Detect which cell encompasses the target text, then output its (X, Y) center coordinate. 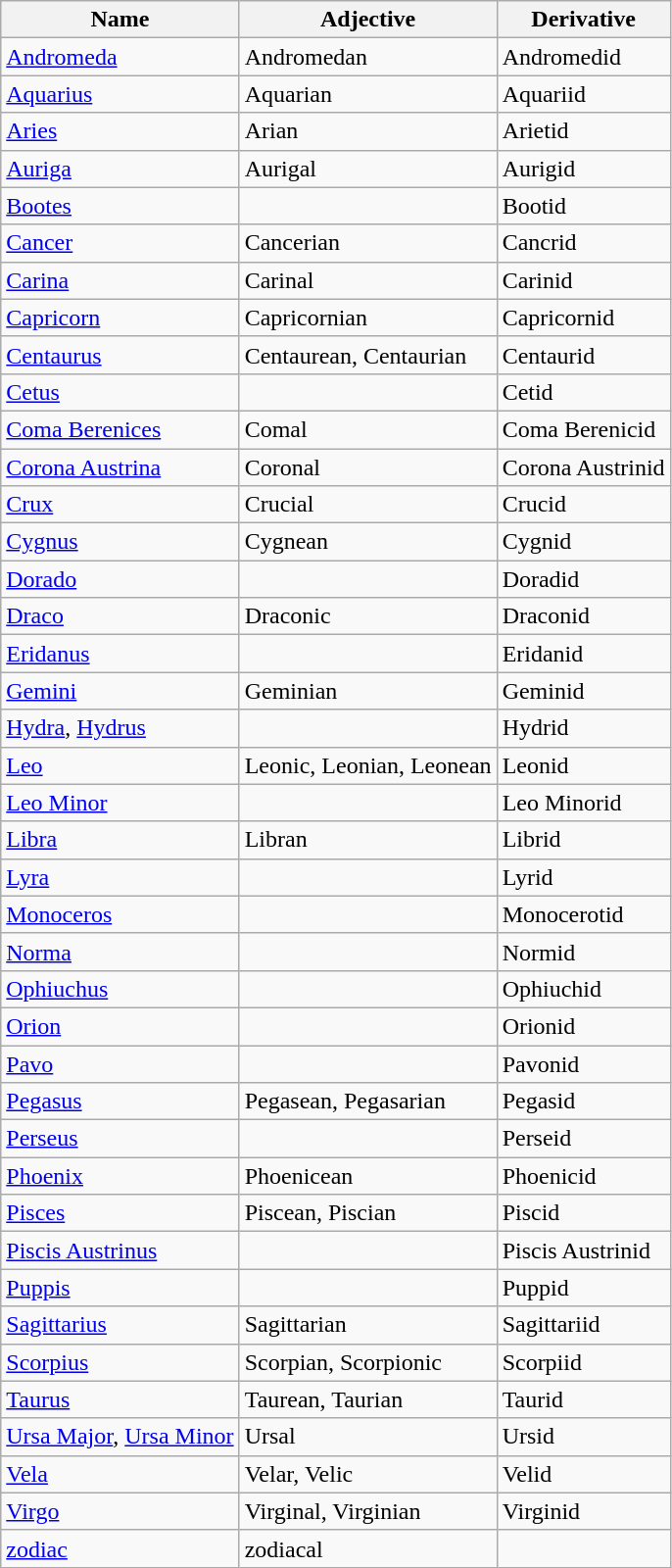
Bootes (120, 206)
Adjective (368, 20)
Dorado (120, 579)
Coronal (368, 467)
Virginal, Virginian (368, 1511)
Andromeda (120, 57)
Draconic (368, 616)
Normid (584, 952)
Carinal (368, 280)
Cancrid (584, 243)
Libran (368, 840)
Leo (120, 765)
Carinid (584, 280)
Doradid (584, 579)
Andromedid (584, 57)
Sagittariid (584, 1325)
Centaurid (584, 355)
Lyrid (584, 877)
Ursid (584, 1437)
Libra (120, 840)
Piscis Austrinid (584, 1250)
Puppis (120, 1288)
Hydrid (584, 728)
Cygnean (368, 542)
Cetus (120, 392)
Perseus (120, 1139)
Orionid (584, 1026)
Phoenix (120, 1176)
Geminian (368, 691)
Perseid (584, 1139)
Taurid (584, 1399)
Orion (120, 1026)
Sagittarius (120, 1325)
Monocerotid (584, 914)
Puppid (584, 1288)
Leo Minorid (584, 803)
Aquariid (584, 94)
Taurus (120, 1399)
Pegasid (584, 1102)
Cancerian (368, 243)
Corona Austrina (120, 467)
Coma Berenices (120, 429)
Arietid (584, 131)
zodiac (120, 1548)
Lyra (120, 877)
Capricorn (120, 318)
Capricornid (584, 318)
Pavo (120, 1063)
Draconid (584, 616)
Draco (120, 616)
Scorpiid (584, 1362)
Virgo (120, 1511)
Leo Minor (120, 803)
Coma Berenicid (584, 429)
Hydra, Hydrus (120, 728)
Arian (368, 131)
Cygnid (584, 542)
Taurean, Taurian (368, 1399)
Librid (584, 840)
Bootid (584, 206)
Aquarian (368, 94)
Leonic, Leonian, Leonean (368, 765)
Pegasean, Pegasarian (368, 1102)
Ursa Major, Ursa Minor (120, 1437)
Ursal (368, 1437)
Piscid (584, 1213)
Velar, Velic (368, 1474)
Vela (120, 1474)
Name (120, 20)
Cygnus (120, 542)
Aurigal (368, 169)
Piscis Austrinus (120, 1250)
Gemini (120, 691)
Andromedan (368, 57)
Eridanus (120, 654)
Velid (584, 1474)
Piscean, Piscian (368, 1213)
Crucial (368, 505)
Geminid (584, 691)
Leonid (584, 765)
Capricornian (368, 318)
Pegasus (120, 1102)
Ophiuchus (120, 989)
Ophiuchid (584, 989)
Centaurus (120, 355)
Cetid (584, 392)
Comal (368, 429)
Sagittarian (368, 1325)
Carina (120, 280)
Scorpian, Scorpionic (368, 1362)
Virginid (584, 1511)
Phoenicid (584, 1176)
Crucid (584, 505)
Pisces (120, 1213)
Derivative (584, 20)
Cancer (120, 243)
Aurigid (584, 169)
Aquarius (120, 94)
Corona Austrinid (584, 467)
Aries (120, 131)
Scorpius (120, 1362)
Crux (120, 505)
Monoceros (120, 914)
Eridanid (584, 654)
Norma (120, 952)
Pavonid (584, 1063)
Auriga (120, 169)
Centaurean, Centaurian (368, 355)
zodiacal (368, 1548)
Phoenicean (368, 1176)
